Scan for the cell matching the given text and deliver its [x, y] coordinate at center. 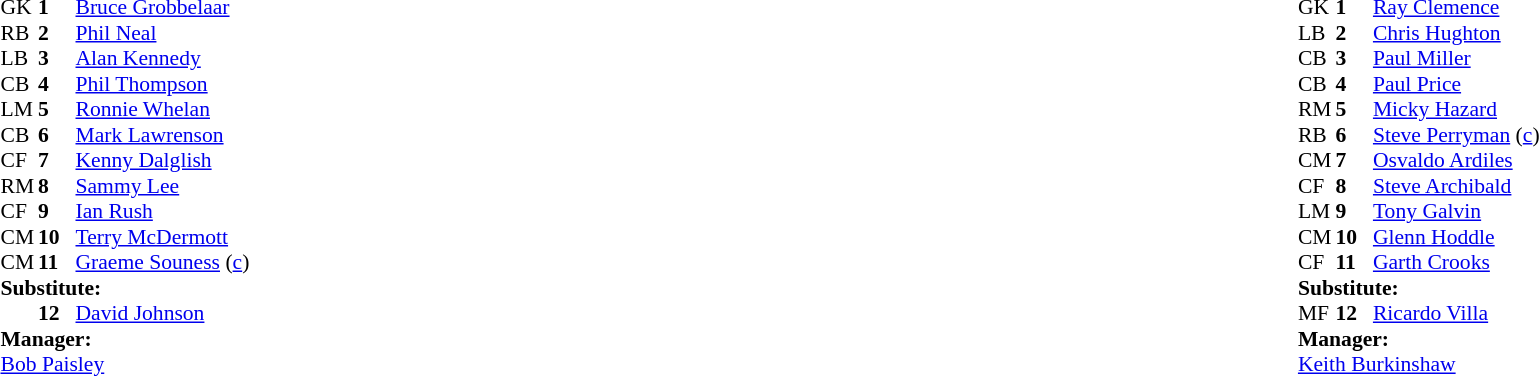
Substitute: [124, 288]
Phil Neal [163, 33]
Phil Thompson [163, 84]
Terry McDermott [163, 237]
MF [1317, 313]
Graeme Souness (c) [163, 263]
Manager: [124, 339]
Kenny Dalglish [163, 161]
Sammy Lee [163, 186]
Ian Rush [163, 211]
Ronnie Whelan [163, 109]
Alan Kennedy [163, 59]
Mark Lawrenson [163, 135]
David Johnson [163, 313]
